Return [x, y] of the center of cell containing provided text 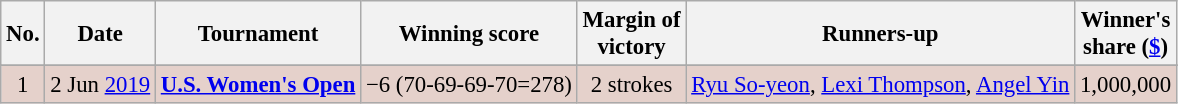
Winner'sshare ($) [1126, 34]
Date [100, 34]
2 strokes [632, 85]
U.S. Women's Open [258, 85]
Margin ofvictory [632, 34]
No. [23, 34]
1,000,000 [1126, 85]
2 Jun 2019 [100, 85]
Runners-up [880, 34]
Winning score [470, 34]
1 [23, 85]
Tournament [258, 34]
Ryu So-yeon, Lexi Thompson, Angel Yin [880, 85]
−6 (70-69-69-70=278) [470, 85]
